Provide the [X, Y] coordinate of the cell's center where the given text is located.  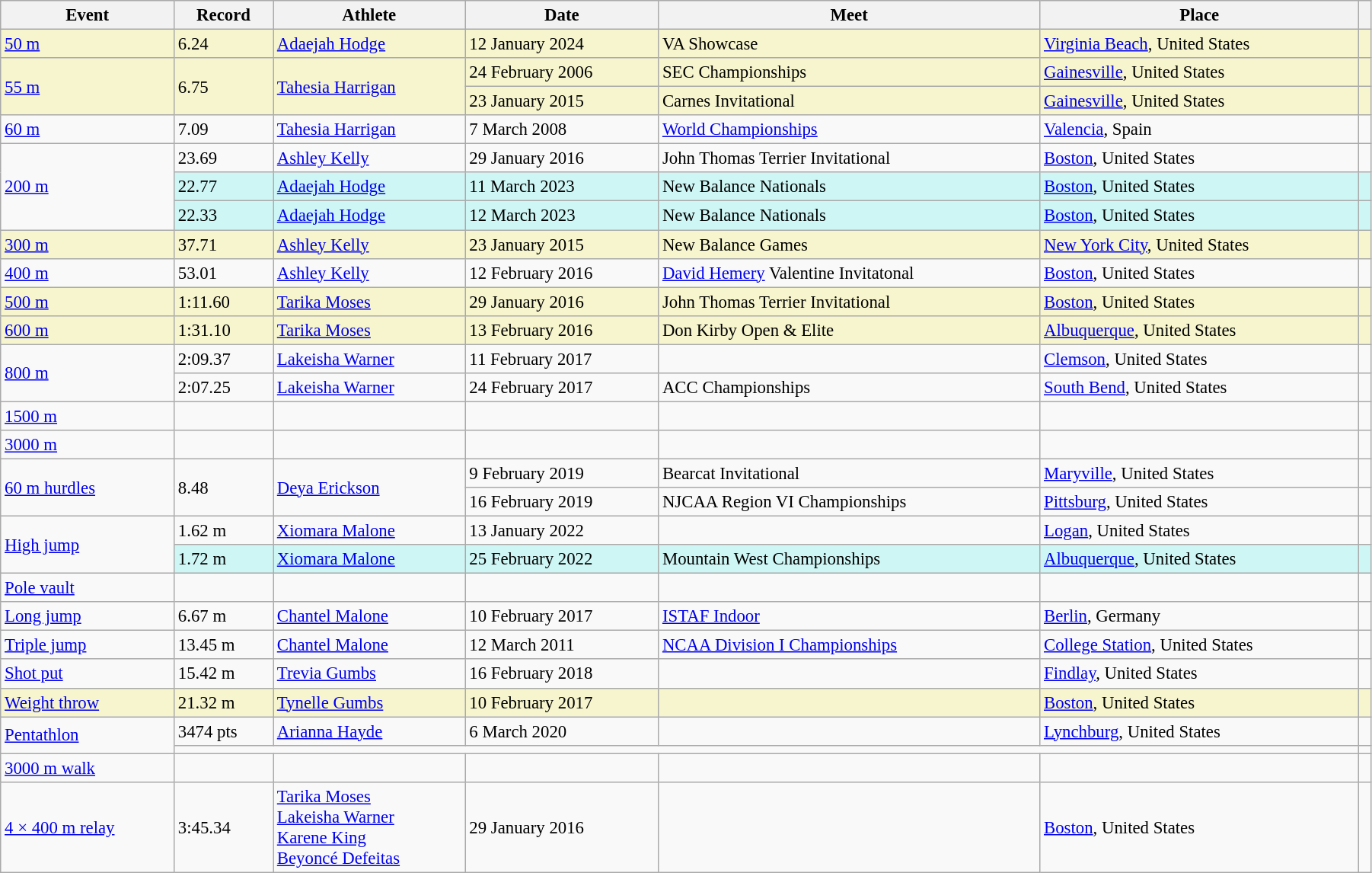
12 March 2011 [562, 645]
Maryville, United States [1200, 473]
VA Showcase [850, 44]
22.77 [224, 187]
1:31.10 [224, 330]
3:45.34 [224, 827]
1.62 m [224, 531]
NCAA Division I Championships [850, 645]
37.71 [224, 245]
16 February 2018 [562, 674]
Lynchburg, United States [1200, 731]
Berlin, Germany [1200, 616]
2:09.37 [224, 359]
12 January 2024 [562, 44]
7.09 [224, 130]
8.48 [224, 488]
3474 pts [224, 731]
Carnes Invitational [850, 101]
Record [224, 15]
Valencia, Spain [1200, 130]
500 m [88, 302]
Tarika MosesLakeisha WarnerKarene KingBeyoncé Defeitas [369, 827]
2:07.25 [224, 388]
11 March 2023 [562, 187]
Pittsburg, United States [1200, 502]
6.24 [224, 44]
16 February 2019 [562, 502]
Findlay, United States [1200, 674]
13 January 2022 [562, 531]
53.01 [224, 273]
Pentathlon [88, 735]
Trevia Gumbs [369, 674]
21.32 m [224, 702]
6 March 2020 [562, 731]
Don Kirby Open & Elite [850, 330]
Place [1200, 15]
Virginia Beach, United States [1200, 44]
300 m [88, 245]
800 m [88, 373]
Shot put [88, 674]
4 × 400 m relay [88, 827]
200 m [88, 187]
400 m [88, 273]
15.42 m [224, 674]
Clemson, United States [1200, 359]
600 m [88, 330]
50 m [88, 44]
11 February 2017 [562, 359]
24 February 2006 [562, 72]
College Station, United States [1200, 645]
6.67 m [224, 616]
Athlete [369, 15]
Deya Erickson [369, 488]
24 February 2017 [562, 388]
High jump [88, 545]
Tynelle Gumbs [369, 702]
ACC Championships [850, 388]
Long jump [88, 616]
New Balance Games [850, 245]
3000 m [88, 445]
23.69 [224, 158]
22.33 [224, 216]
3000 m walk [88, 768]
Weight throw [88, 702]
Pole vault [88, 588]
David Hemery Valentine Invitatonal [850, 273]
12 March 2023 [562, 216]
55 m [88, 87]
1500 m [88, 416]
ISTAF Indoor [850, 616]
1:11.60 [224, 302]
6.75 [224, 87]
Meet [850, 15]
25 February 2022 [562, 559]
1.72 m [224, 559]
South Bend, United States [1200, 388]
13 February 2016 [562, 330]
Triple jump [88, 645]
Date [562, 15]
60 m [88, 130]
Mountain West Championships [850, 559]
Logan, United States [1200, 531]
Bearcat Invitational [850, 473]
13.45 m [224, 645]
NJCAA Region VI Championships [850, 502]
Arianna Hayde [369, 731]
World Championships [850, 130]
60 m hurdles [88, 488]
9 February 2019 [562, 473]
SEC Championships [850, 72]
New York City, United States [1200, 245]
7 March 2008 [562, 130]
12 February 2016 [562, 273]
Event [88, 15]
